Capture the cell that displays the provided text and extract its (x, y) central coordinate. 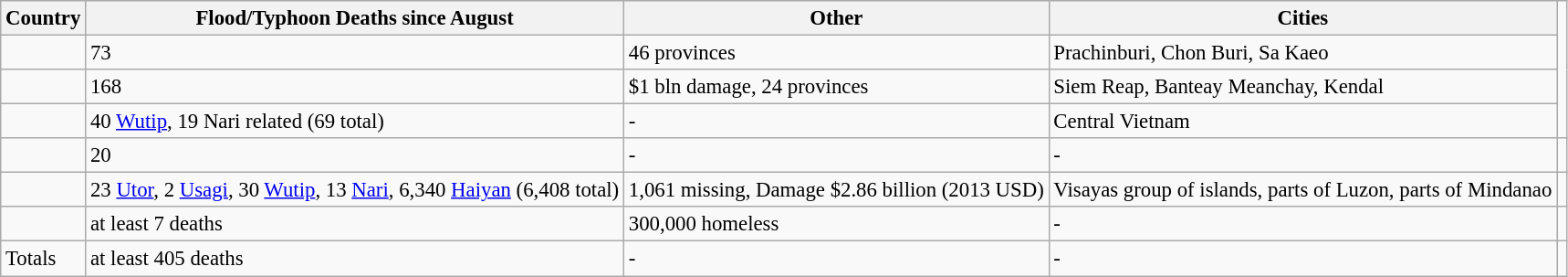
46 provinces (837, 53)
168 (355, 87)
Prachinburi, Chon Buri, Sa Kaeo (1302, 53)
Totals (44, 259)
40 Wutip, 19 Nari related (69 total) (355, 122)
20 (355, 155)
at least 405 deaths (355, 259)
Country (44, 18)
at least 7 deaths (355, 224)
Other (837, 18)
73 (355, 53)
$1 bln damage, 24 provinces (837, 87)
23 Utor, 2 Usagi, 30 Wutip, 13 Nari, 6,340 Haiyan (6,408 total) (355, 190)
300,000 homeless (837, 224)
Central Vietnam (1302, 122)
Flood/Typhoon Deaths since August (355, 18)
1,061 missing, Damage $2.86 billion (2013 USD) (837, 190)
Cities (1302, 18)
Siem Reap, Banteay Meanchay, Kendal (1302, 87)
Visayas group of islands, parts of Luzon, parts of Mindanao (1302, 190)
